Output the (X, Y) coordinate of the center of the cell containing the given text.  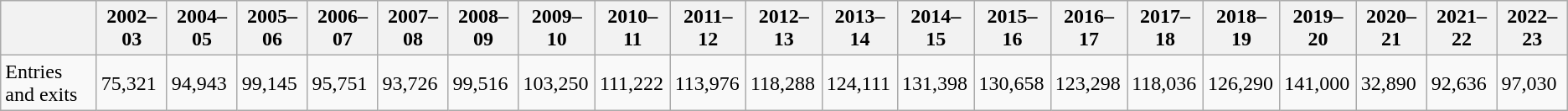
75,321 (132, 82)
92,636 (1462, 82)
103,250 (556, 82)
2005–06 (272, 29)
123,298 (1089, 82)
2021–22 (1462, 29)
2016–17 (1089, 29)
93,726 (413, 82)
126,290 (1241, 82)
2022–23 (1532, 29)
118,036 (1166, 82)
2010–11 (632, 29)
97,030 (1532, 82)
94,943 (202, 82)
2007–08 (413, 29)
2012–13 (784, 29)
2017–18 (1166, 29)
2020–21 (1391, 29)
Entries and exits (49, 82)
95,751 (343, 82)
113,976 (708, 82)
2014–15 (936, 29)
118,288 (784, 82)
2002–03 (132, 29)
2004–05 (202, 29)
130,658 (1012, 82)
2008–09 (483, 29)
2015–16 (1012, 29)
32,890 (1391, 82)
2011–12 (708, 29)
124,111 (859, 82)
141,000 (1318, 82)
2018–19 (1241, 29)
2013–14 (859, 29)
2009–10 (556, 29)
2019–20 (1318, 29)
111,222 (632, 82)
99,145 (272, 82)
131,398 (936, 82)
99,516 (483, 82)
2006–07 (343, 29)
